Find where the given text appears and provide that cell's center as [X, Y] coordinate. 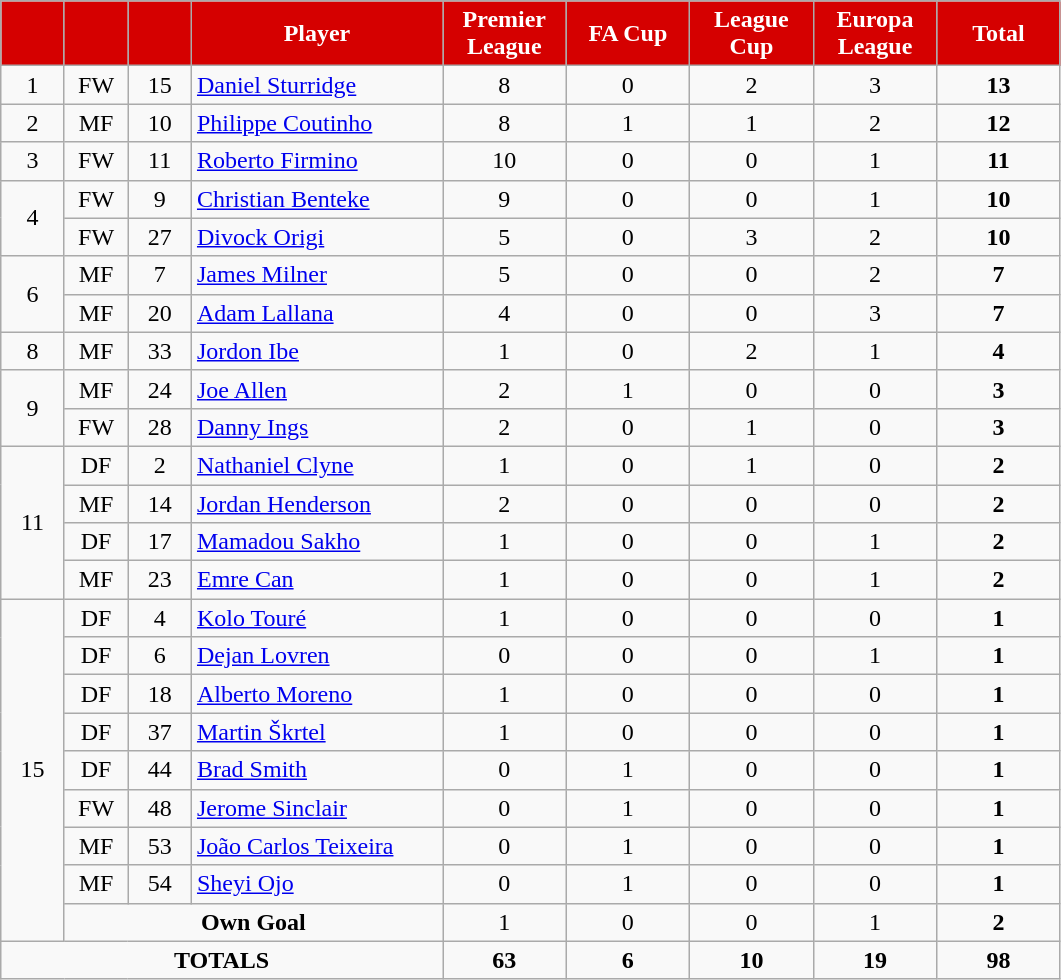
Kolo Touré [316, 618]
12 [999, 123]
63 [504, 960]
Jordan Henderson [316, 503]
Dejan Lovren [316, 656]
Nathaniel Clyne [316, 465]
28 [160, 427]
Emre Can [316, 580]
Roberto Firmino [316, 161]
Player [316, 34]
13 [999, 85]
FA Cup [628, 34]
Danny Ings [316, 427]
24 [160, 389]
37 [160, 732]
League Cup [752, 34]
Premier League [504, 34]
44 [160, 770]
27 [160, 237]
Brad Smith [316, 770]
48 [160, 808]
54 [160, 884]
19 [875, 960]
14 [160, 503]
23 [160, 580]
Divock Origi [316, 237]
17 [160, 542]
Philippe Coutinho [316, 123]
33 [160, 351]
Christian Benteke [316, 199]
20 [160, 313]
Martin Škrtel [316, 732]
Adam Lallana [316, 313]
Jerome Sinclair [316, 808]
Alberto Moreno [316, 694]
18 [160, 694]
98 [999, 960]
Sheyi Ojo [316, 884]
João Carlos Teixeira [316, 846]
Own Goal [253, 922]
Joe Allen [316, 389]
Daniel Sturridge [316, 85]
53 [160, 846]
James Milner [316, 275]
Mamadou Sakho [316, 542]
Total [999, 34]
Europa League [875, 34]
TOTALS [222, 960]
Jordon Ibe [316, 351]
